Return the [x, y] coordinate for the center point of the cell that contains the specified text.  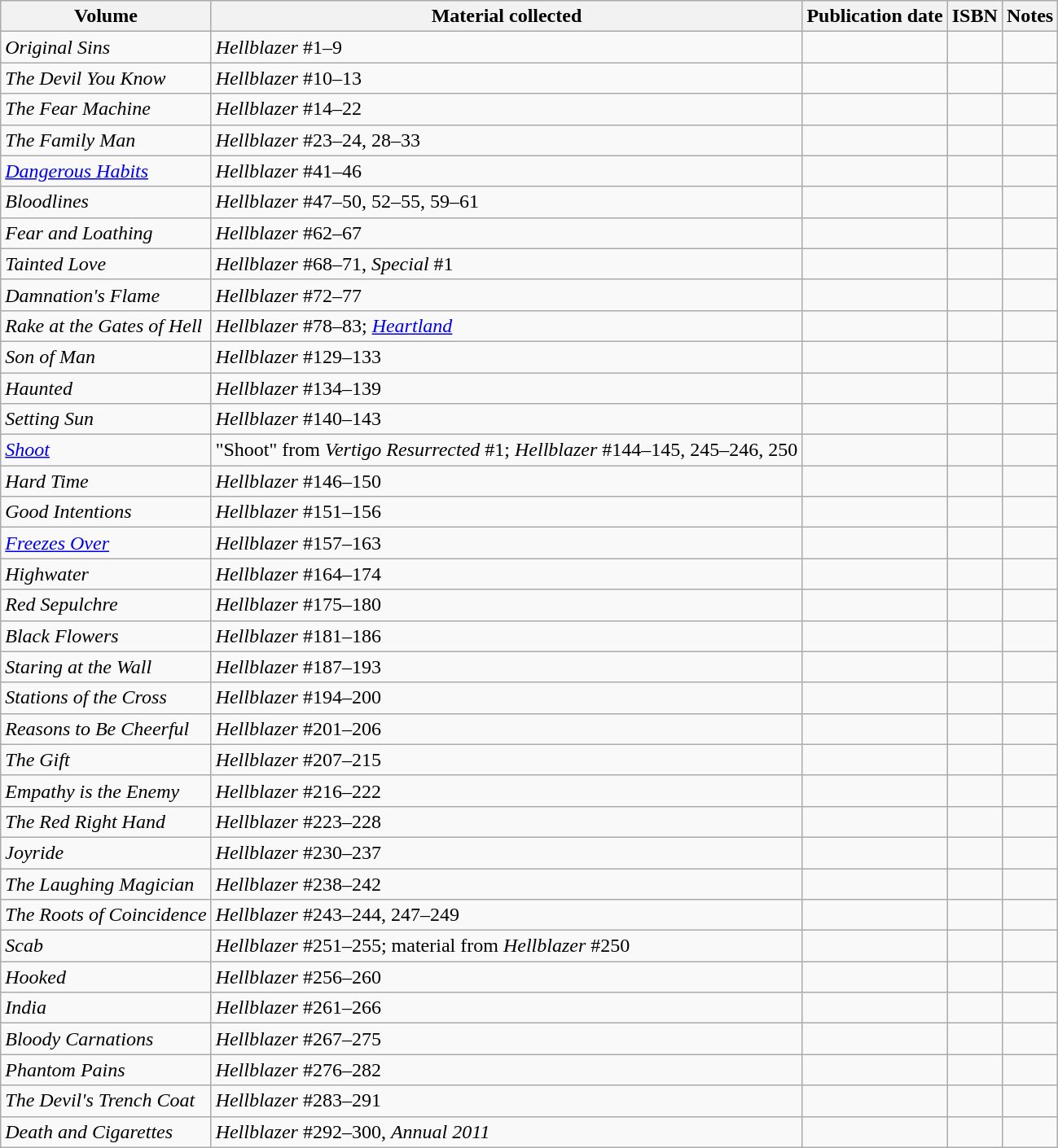
Hellblazer #134–139 [507, 388]
Hellblazer #47–50, 52–55, 59–61 [507, 202]
Joyride [106, 852]
Material collected [507, 16]
Freezes Over [106, 543]
Phantom Pains [106, 1070]
Staring at the Wall [106, 667]
Rake at the Gates of Hell [106, 326]
Hellblazer #129–133 [507, 357]
Hellblazer #41–46 [507, 171]
Hellblazer #216–222 [507, 791]
Hellblazer #23–24, 28–33 [507, 140]
Hellblazer #164–174 [507, 574]
Haunted [106, 388]
Volume [106, 16]
Red Sepulchre [106, 605]
The Roots of Coincidence [106, 915]
Hooked [106, 977]
Notes [1029, 16]
Son of Man [106, 357]
Hellblazer #10–13 [507, 78]
Hellblazer #175–180 [507, 605]
Highwater [106, 574]
Hellblazer #261–266 [507, 1008]
Bloody Carnations [106, 1039]
Hellblazer #62–67 [507, 233]
Hellblazer #146–150 [507, 481]
Hellblazer #14–22 [507, 109]
Hellblazer #68–71, Special #1 [507, 264]
Hellblazer #276–282 [507, 1070]
Empathy is the Enemy [106, 791]
Death and Cigarettes [106, 1132]
The Gift [106, 760]
"Shoot" from Vertigo Resurrected #1; Hellblazer #144–145, 245–246, 250 [507, 450]
The Devil You Know [106, 78]
Shoot [106, 450]
The Red Right Hand [106, 822]
Hellblazer #187–193 [507, 667]
Tainted Love [106, 264]
Fear and Loathing [106, 233]
The Devil's Trench Coat [106, 1101]
Hellblazer #157–163 [507, 543]
Hellblazer #151–156 [507, 512]
Hellblazer #267–275 [507, 1039]
Black Flowers [106, 636]
Hellblazer #78–83; Heartland [507, 326]
Hard Time [106, 481]
Damnation's Flame [106, 295]
India [106, 1008]
Hellblazer #1–9 [507, 47]
The Family Man [106, 140]
Reasons to Be Cheerful [106, 729]
Hellblazer #238–242 [507, 883]
Bloodlines [106, 202]
ISBN [974, 16]
Hellblazer #207–215 [507, 760]
Hellblazer #223–228 [507, 822]
Hellblazer #72–77 [507, 295]
Hellblazer #230–237 [507, 852]
Scab [106, 946]
The Laughing Magician [106, 883]
Hellblazer #194–200 [507, 698]
Stations of the Cross [106, 698]
Hellblazer #140–143 [507, 419]
Dangerous Habits [106, 171]
Hellblazer #292–300, Annual 2011 [507, 1132]
Hellblazer #283–291 [507, 1101]
The Fear Machine [106, 109]
Original Sins [106, 47]
Hellblazer #251–255; material from Hellblazer #250 [507, 946]
Hellblazer #243–244, 247–249 [507, 915]
Setting Sun [106, 419]
Hellblazer #201–206 [507, 729]
Publication date [875, 16]
Hellblazer #181–186 [507, 636]
Good Intentions [106, 512]
Hellblazer #256–260 [507, 977]
